Return the (X, Y) coordinate for the center point of the cell that contains the specified text.  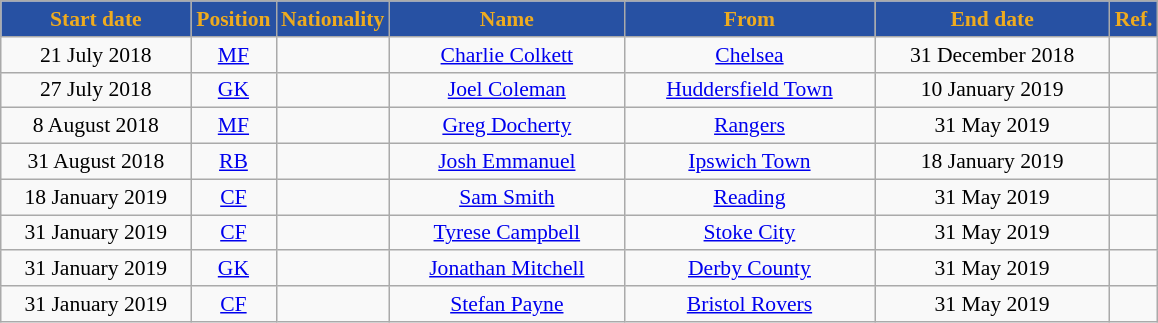
Jonathan Mitchell (506, 269)
31 August 2018 (96, 162)
Rangers (749, 126)
Chelsea (749, 55)
Derby County (749, 269)
Position (234, 19)
From (749, 19)
Charlie Colkett (506, 55)
Josh Emmanuel (506, 162)
Start date (96, 19)
21 July 2018 (96, 55)
27 July 2018 (96, 90)
Ref. (1134, 19)
Stefan Payne (506, 304)
RB (234, 162)
End date (992, 19)
Sam Smith (506, 197)
Greg Docherty (506, 126)
Stoke City (749, 233)
31 December 2018 (992, 55)
Reading (749, 197)
Nationality (332, 19)
Joel Coleman (506, 90)
Name (506, 19)
8 August 2018 (96, 126)
Bristol Rovers (749, 304)
Huddersfield Town (749, 90)
Tyrese Campbell (506, 233)
10 January 2019 (992, 90)
Ipswich Town (749, 162)
